Return the [x, y] coordinate for the center point of the cell that contains the specified text.  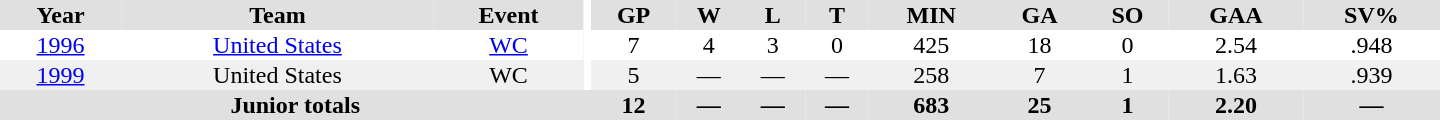
GP [633, 15]
425 [931, 45]
SV% [1372, 15]
L [773, 15]
1996 [60, 45]
W [709, 15]
1.63 [1236, 75]
Event [509, 15]
683 [931, 105]
25 [1040, 105]
Junior totals [295, 105]
MIN [931, 15]
12 [633, 105]
5 [633, 75]
GAA [1236, 15]
18 [1040, 45]
Team [278, 15]
Year [60, 15]
2.54 [1236, 45]
4 [709, 45]
.948 [1372, 45]
GA [1040, 15]
3 [773, 45]
SO [1128, 15]
1999 [60, 75]
258 [931, 75]
T [837, 15]
.939 [1372, 75]
2.20 [1236, 105]
